Provide the [x, y] coordinate of the cell's center where the given text is located.  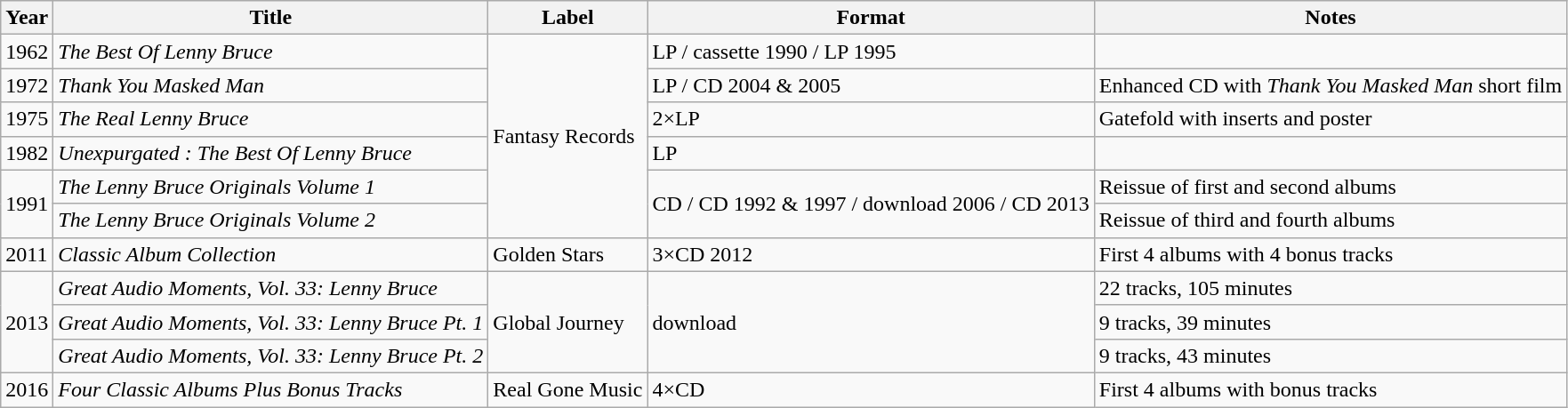
3×CD 2012 [871, 254]
Unexpurgated : The Best Of Lenny Bruce [270, 153]
Label [567, 18]
First 4 albums with bonus tracks [1331, 389]
The Lenny Bruce Originals Volume 1 [270, 187]
4×CD [871, 389]
Great Audio Moments, Vol. 33: Lenny Bruce Pt. 2 [270, 356]
Great Audio Moments, Vol. 33: Lenny Bruce Pt. 1 [270, 322]
CD / CD 1992 & 1997 / download 2006 / CD 2013 [871, 204]
1972 [27, 85]
1975 [27, 119]
LP / cassette 1990 / LP 1995 [871, 52]
LP / CD 2004 & 2005 [871, 85]
download [871, 322]
2016 [27, 389]
Four Classic Albums Plus Bonus Tracks [270, 389]
Gatefold with inserts and poster [1331, 119]
The Best Of Lenny Bruce [270, 52]
Classic Album Collection [270, 254]
The Real Lenny Bruce [270, 119]
9 tracks, 43 minutes [1331, 356]
Reissue of third and fourth albums [1331, 220]
Global Journey [567, 322]
22 tracks, 105 minutes [1331, 288]
Notes [1331, 18]
Fantasy Records [567, 136]
Thank You Masked Man [270, 85]
2011 [27, 254]
Year [27, 18]
Title [270, 18]
Reissue of first and second albums [1331, 187]
Real Gone Music [567, 389]
Golden Stars [567, 254]
First 4 albums with 4 bonus tracks [1331, 254]
2×LP [871, 119]
Enhanced CD with Thank You Masked Man short film [1331, 85]
2013 [27, 322]
9 tracks, 39 minutes [1331, 322]
1991 [27, 204]
1982 [27, 153]
1962 [27, 52]
LP [871, 153]
Format [871, 18]
The Lenny Bruce Originals Volume 2 [270, 220]
Great Audio Moments, Vol. 33: Lenny Bruce [270, 288]
